Return (x, y) of the center of cell containing provided text 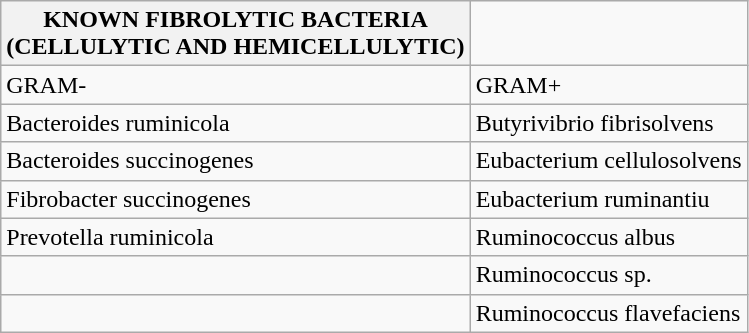
Butyrivibrio fibrisolvens (608, 123)
GRAM+ (608, 85)
GRAM- (236, 85)
Ruminococcus flavefaciens (608, 313)
Ruminococcus sp. (608, 275)
Prevotella ruminicola (236, 237)
Bacteroides ruminicola (236, 123)
Ruminococcus albus (608, 237)
Bacteroides succinogenes (236, 161)
Fibrobacter succinogenes (236, 199)
Eubacterium ruminantiu (608, 199)
Eubacterium cellulosolvens (608, 161)
KNOWN FIBROLYTIC BACTERIA(CELLULYTIC AND HEMICELLULYTIC) (236, 34)
